Provide the (X, Y) coordinate of the cell's center where the given text is located.  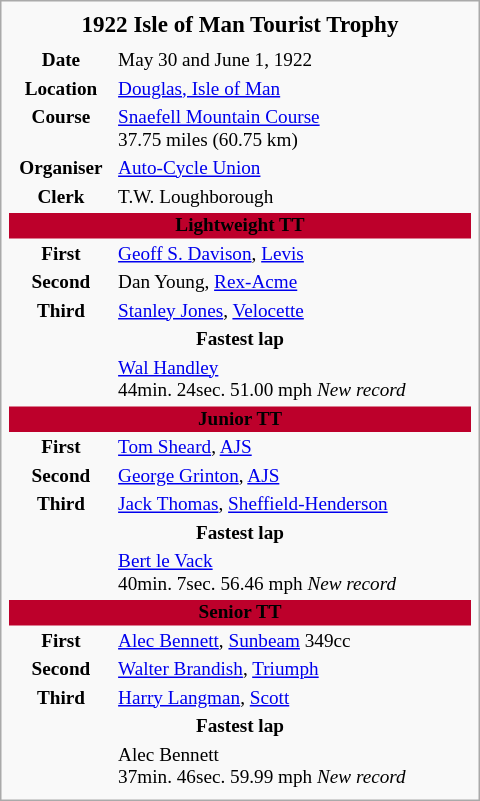
Date (60, 60)
Lightweight TT (240, 225)
Tom Sheard, AJS (294, 447)
1922 Isle of Man Tourist Trophy (240, 23)
Auto-Cycle Union (294, 168)
Harry Langman, Scott (294, 698)
Wal Handley 44min. 24sec. 51.00 mph New record (294, 379)
Senior TT (240, 612)
Geoff S. Davison, Levis (294, 254)
T.W. Loughborough (294, 197)
Dan Young, Rex-Acme (294, 282)
Organiser (60, 168)
Location (60, 89)
Alec Bennett 37min. 46sec. 59.99 mph New record (294, 766)
Junior TT (240, 419)
Alec Bennett, Sunbeam 349cc (294, 641)
Course (60, 128)
Bert le Vack 40min. 7sec. 56.46 mph New record (294, 572)
Douglas, Isle of Man (294, 89)
Snaefell Mountain Course 37.75 miles (60.75 km) (294, 128)
George Grinton, AJS (294, 476)
Stanley Jones, Velocette (294, 311)
May 30 and June 1, 1922 (294, 60)
Jack Thomas, Sheffield-Henderson (294, 504)
Walter Brandish, Triumph (294, 669)
Clerk (60, 197)
